Provide the [x, y] coordinate of the cell's center where the given text is located.  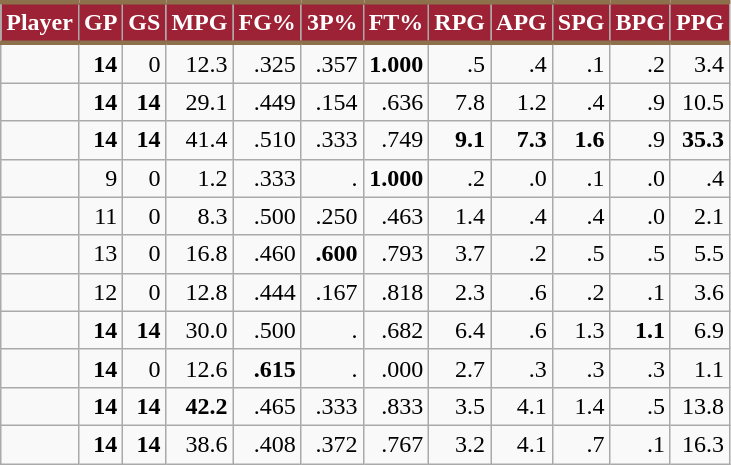
.463 [396, 216]
.167 [332, 292]
.793 [396, 254]
.325 [267, 63]
RPG [460, 22]
6.9 [700, 330]
2.3 [460, 292]
.449 [267, 102]
.444 [267, 292]
16.8 [200, 254]
.250 [332, 216]
3P% [332, 22]
1.3 [581, 330]
MPG [200, 22]
.682 [396, 330]
FT% [396, 22]
9 [100, 178]
1.6 [581, 140]
.357 [332, 63]
41.4 [200, 140]
7.3 [522, 140]
.000 [396, 368]
35.3 [700, 140]
GS [144, 22]
.767 [396, 444]
12.3 [200, 63]
11 [100, 216]
5.5 [700, 254]
2.7 [460, 368]
7.8 [460, 102]
30.0 [200, 330]
APG [522, 22]
12.8 [200, 292]
29.1 [200, 102]
12 [100, 292]
.510 [267, 140]
PPG [700, 22]
13 [100, 254]
.833 [396, 406]
GP [100, 22]
.636 [396, 102]
3.7 [460, 254]
3.4 [700, 63]
.749 [396, 140]
.372 [332, 444]
.154 [332, 102]
16.3 [700, 444]
.460 [267, 254]
8.3 [200, 216]
42.2 [200, 406]
3.6 [700, 292]
3.5 [460, 406]
Player [40, 22]
.818 [396, 292]
9.1 [460, 140]
.7 [581, 444]
13.8 [700, 406]
10.5 [700, 102]
FG% [267, 22]
3.2 [460, 444]
.615 [267, 368]
BPG [640, 22]
.408 [267, 444]
38.6 [200, 444]
.465 [267, 406]
6.4 [460, 330]
12.6 [200, 368]
2.1 [700, 216]
SPG [581, 22]
.600 [332, 254]
